Output the (X, Y) coordinate of the center of the cell containing the given text.  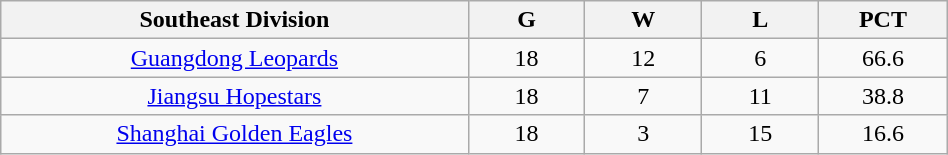
W (644, 20)
7 (644, 96)
16.6 (884, 134)
66.6 (884, 58)
PCT (884, 20)
G (526, 20)
3 (644, 134)
Shanghai Golden Eagles (234, 134)
Guangdong Leopards (234, 58)
15 (760, 134)
L (760, 20)
11 (760, 96)
Jiangsu Hopestars (234, 96)
Southeast Division (234, 20)
38.8 (884, 96)
6 (760, 58)
12 (644, 58)
